Identify which cell holds the provided text, then report its (X, Y) central coordinate. 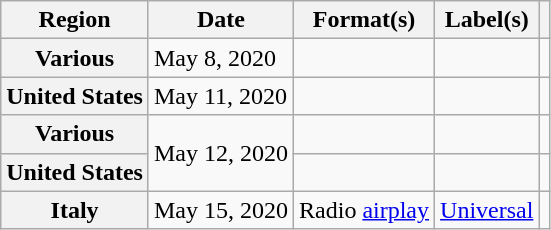
Radio airplay (364, 210)
May 15, 2020 (220, 210)
Label(s) (487, 20)
Italy (75, 210)
May 12, 2020 (220, 153)
Region (75, 20)
May 11, 2020 (220, 96)
May 8, 2020 (220, 58)
Format(s) (364, 20)
Universal (487, 210)
Date (220, 20)
